Determine the [X, Y] coordinate at the center of the cell enclosing the given text.  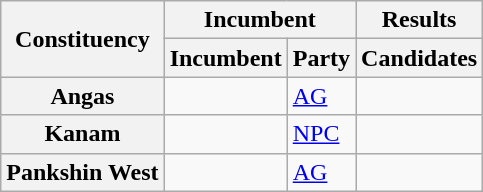
Results [420, 20]
Candidates [420, 58]
Pankshin West [82, 172]
NPC [321, 134]
Kanam [82, 134]
Angas [82, 96]
Party [321, 58]
Constituency [82, 39]
